Detect which cell encompasses the target text, then output its (X, Y) center coordinate. 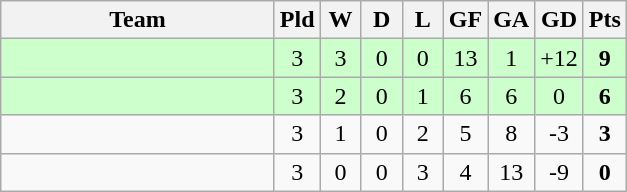
GA (512, 20)
L (422, 20)
GD (560, 20)
Pts (604, 20)
W (340, 20)
-9 (560, 172)
-3 (560, 134)
Team (138, 20)
4 (465, 172)
9 (604, 58)
+12 (560, 58)
D (382, 20)
GF (465, 20)
Pld (297, 20)
8 (512, 134)
5 (465, 134)
